Search for the cell housing the specified text and yield its [x, y] center coordinate. 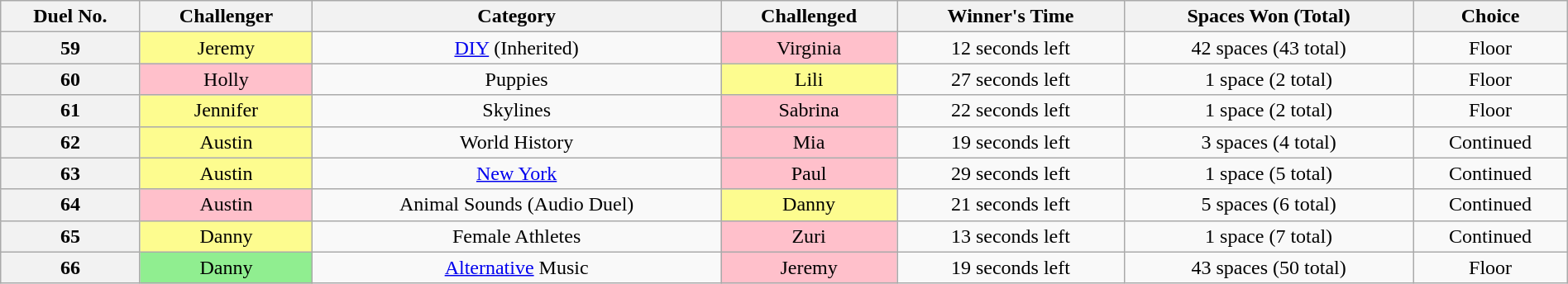
64 [70, 205]
DIY (Inherited) [517, 48]
3 spaces (4 total) [1269, 142]
65 [70, 236]
12 seconds left [1011, 48]
Spaces Won (Total) [1269, 17]
42 spaces (43 total) [1269, 48]
43 spaces (50 total) [1269, 267]
Winner's Time [1011, 17]
62 [70, 142]
Puppies [517, 79]
Virginia [809, 48]
Animal Sounds (Audio Duel) [517, 205]
5 spaces (6 total) [1269, 205]
Mia [809, 142]
1 space (5 total) [1269, 173]
Paul [809, 173]
Category [517, 17]
Challenger [227, 17]
Challenged [809, 17]
60 [70, 79]
63 [70, 173]
Zuri [809, 236]
Holly [227, 79]
World History [517, 142]
New York [517, 173]
Skylines [517, 111]
Female Athletes [517, 236]
21 seconds left [1011, 205]
27 seconds left [1011, 79]
Lili [809, 79]
22 seconds left [1011, 111]
Choice [1490, 17]
Sabrina [809, 111]
Jennifer [227, 111]
1 space (7 total) [1269, 236]
29 seconds left [1011, 173]
Duel No. [70, 17]
Alternative Music [517, 267]
66 [70, 267]
59 [70, 48]
13 seconds left [1011, 236]
61 [70, 111]
